Return [x, y] of the center of cell containing provided text 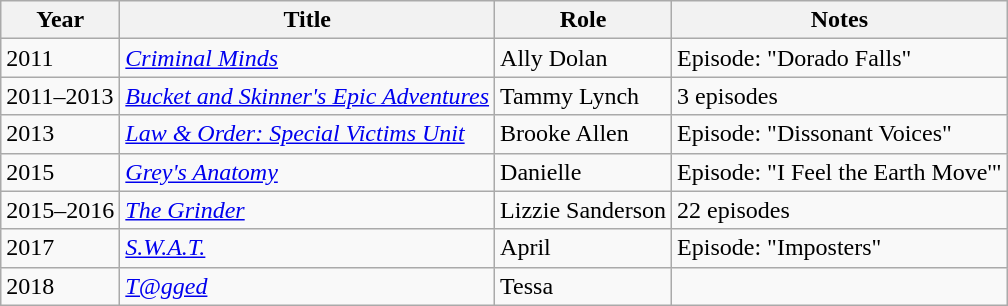
Notes [840, 20]
S.W.A.T. [308, 248]
Danielle [584, 172]
Episode: "Dorado Falls" [840, 58]
Episode: "I Feel the Earth Move'" [840, 172]
Year [60, 20]
2018 [60, 286]
2017 [60, 248]
Tammy Lynch [584, 96]
April [584, 248]
Law & Order: Special Victims Unit [308, 134]
2015 [60, 172]
22 episodes [840, 210]
2011 [60, 58]
2013 [60, 134]
The Grinder [308, 210]
2011–2013 [60, 96]
Bucket and Skinner's Epic Adventures [308, 96]
Role [584, 20]
Episode: "Dissonant Voices" [840, 134]
2015–2016 [60, 210]
T@gged [308, 286]
3 episodes [840, 96]
Episode: "Imposters" [840, 248]
Brooke Allen [584, 134]
Tessa [584, 286]
Ally Dolan [584, 58]
Criminal Minds [308, 58]
Lizzie Sanderson [584, 210]
Title [308, 20]
Grey's Anatomy [308, 172]
